Return (x, y) of the center of cell containing provided text 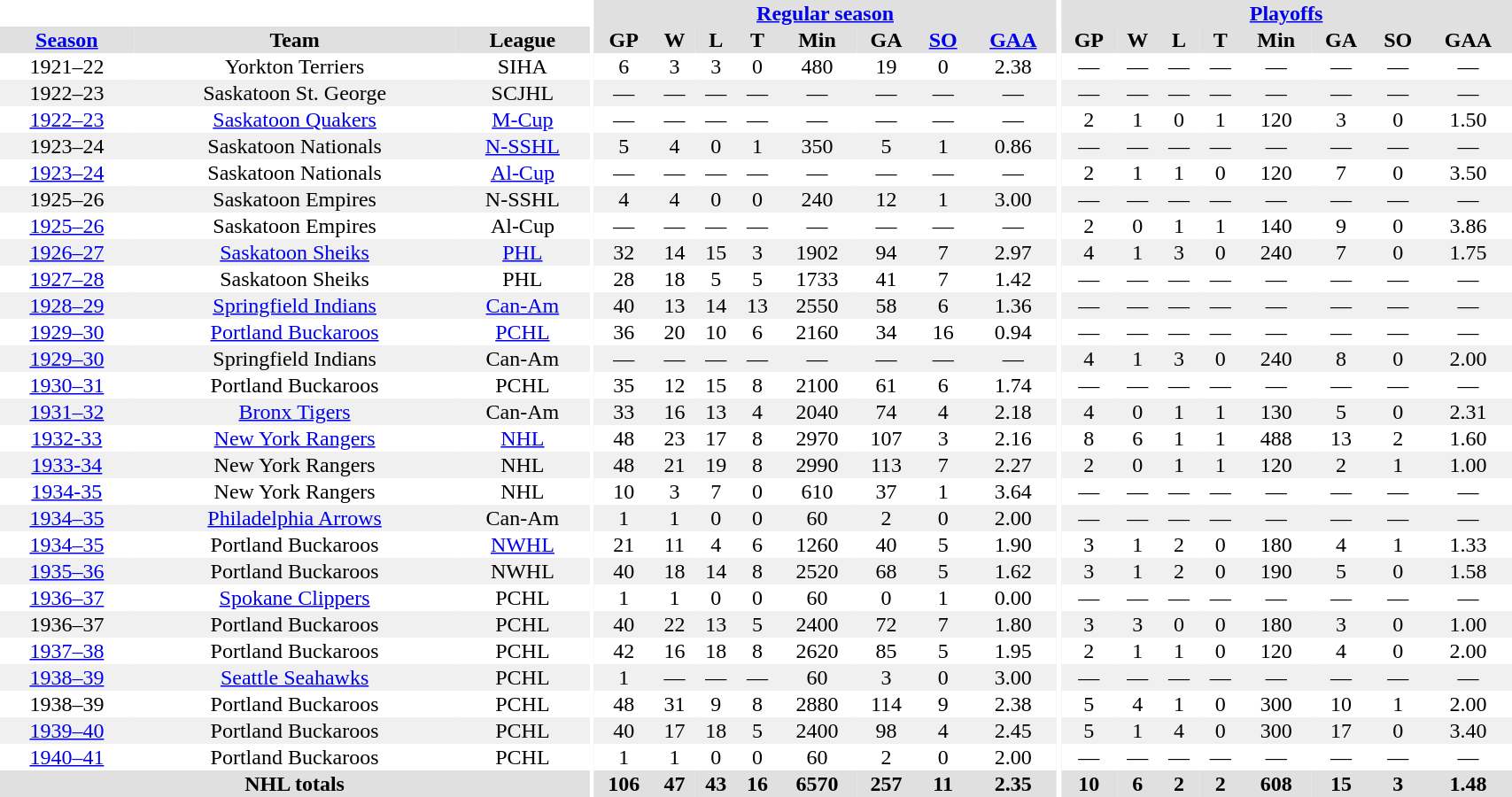
Playoffs (1286, 13)
2160 (817, 332)
1931–32 (67, 412)
1930–31 (67, 385)
130 (1276, 412)
Seattle Seahawks (295, 677)
1932-33 (67, 438)
2520 (817, 571)
1.50 (1469, 120)
2.35 (1013, 784)
1921–22 (67, 66)
1.48 (1469, 784)
Regular season (825, 13)
1935–36 (67, 571)
1733 (817, 279)
1.36 (1013, 306)
58 (887, 306)
47 (675, 784)
League (523, 40)
140 (1276, 226)
94 (887, 252)
2.16 (1013, 438)
0.00 (1013, 598)
31 (675, 704)
1926–27 (67, 252)
1937–38 (67, 651)
43 (716, 784)
2990 (817, 465)
1934-35 (67, 491)
2.31 (1469, 412)
Bronx Tigers (295, 412)
2040 (817, 412)
488 (1276, 438)
1.62 (1013, 571)
114 (887, 704)
1933-34 (67, 465)
190 (1276, 571)
Season (67, 40)
106 (624, 784)
3.86 (1469, 226)
98 (887, 731)
1.95 (1013, 651)
42 (624, 651)
85 (887, 651)
61 (887, 385)
68 (887, 571)
SIHA (523, 66)
Yorkton Terriers (295, 66)
36 (624, 332)
34 (887, 332)
20 (675, 332)
2100 (817, 385)
3.40 (1469, 731)
Saskatoon St. George (295, 93)
1902 (817, 252)
2.45 (1013, 731)
1260 (817, 545)
1939–40 (67, 731)
2620 (817, 651)
107 (887, 438)
608 (1276, 784)
32 (624, 252)
0.86 (1013, 146)
113 (887, 465)
1.75 (1469, 252)
SCJHL (523, 93)
3.50 (1469, 173)
2.97 (1013, 252)
6570 (817, 784)
1.58 (1469, 571)
1.90 (1013, 545)
1.74 (1013, 385)
33 (624, 412)
M-Cup (523, 120)
41 (887, 279)
Spokane Clippers (295, 598)
Philadelphia Arrows (295, 518)
1.42 (1013, 279)
2970 (817, 438)
480 (817, 66)
1928–29 (67, 306)
23 (675, 438)
1.80 (1013, 624)
350 (817, 146)
2550 (817, 306)
Team (295, 40)
3.64 (1013, 491)
Saskatoon Quakers (295, 120)
610 (817, 491)
74 (887, 412)
1927–28 (67, 279)
2.18 (1013, 412)
1.33 (1469, 545)
2880 (817, 704)
2.27 (1013, 465)
37 (887, 491)
NHL totals (294, 784)
72 (887, 624)
1.60 (1469, 438)
28 (624, 279)
35 (624, 385)
0.94 (1013, 332)
1940–41 (67, 757)
257 (887, 784)
22 (675, 624)
